Pinpoint the cell where the given text exists, returning its [X, Y] midpoint coordinate. 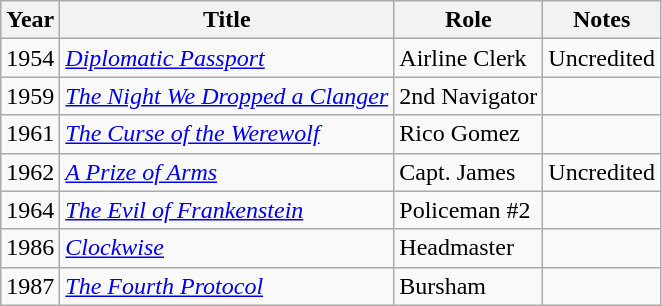
Clockwise [227, 248]
Airline Clerk [468, 58]
The Night We Dropped a Clanger [227, 96]
1954 [30, 58]
Policeman #2 [468, 210]
Year [30, 20]
Capt. James [468, 172]
Rico Gomez [468, 134]
Headmaster [468, 248]
The Fourth Protocol [227, 286]
A Prize of Arms [227, 172]
The Evil of Frankenstein [227, 210]
1986 [30, 248]
Notes [602, 20]
1959 [30, 96]
Role [468, 20]
1962 [30, 172]
2nd Navigator [468, 96]
1964 [30, 210]
Diplomatic Passport [227, 58]
Title [227, 20]
The Curse of the Werewolf [227, 134]
Bursham [468, 286]
1961 [30, 134]
1987 [30, 286]
